Locate the cell with the specified text and output its [x, y] center coordinate. 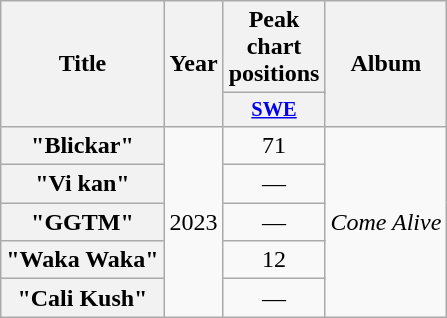
2023 [194, 221]
SWE [274, 110]
12 [274, 260]
"Cali Kush" [82, 298]
"Vi kan" [82, 184]
"Waka Waka" [82, 260]
Peak chart positions [274, 47]
71 [274, 145]
"GGTM" [82, 222]
"Blickar" [82, 145]
Album [386, 64]
Title [82, 64]
Year [194, 64]
Come Alive [386, 221]
